Detect which cell encompasses the target text, then output its (x, y) center coordinate. 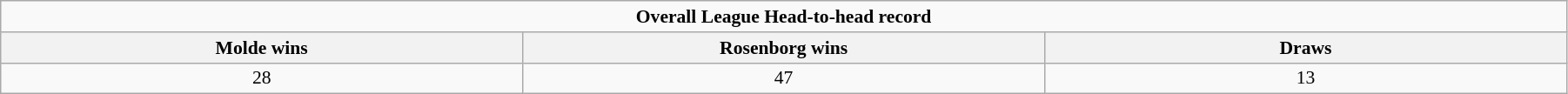
Rosenborg wins (784, 48)
Overall League Head-to-head record (784, 17)
Molde wins (262, 48)
28 (262, 78)
47 (784, 78)
Draws (1306, 48)
13 (1306, 78)
